Pinpoint the cell where the given text exists, returning its (x, y) midpoint coordinate. 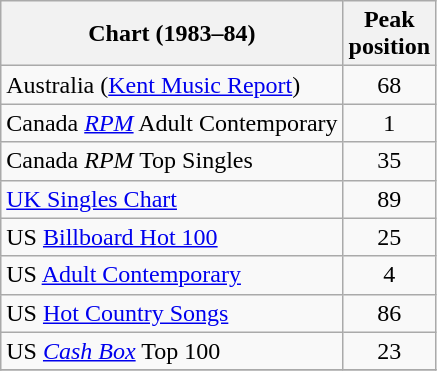
US Adult Contemporary (172, 275)
US Billboard Hot 100 (172, 237)
Peakposition (389, 34)
86 (389, 313)
4 (389, 275)
UK Singles Chart (172, 199)
US Cash Box Top 100 (172, 351)
1 (389, 123)
89 (389, 199)
68 (389, 85)
US Hot Country Songs (172, 313)
Canada RPM Top Singles (172, 161)
Chart (1983–84) (172, 34)
35 (389, 161)
Australia (Kent Music Report) (172, 85)
25 (389, 237)
23 (389, 351)
Canada RPM Adult Contemporary (172, 123)
